Find where the given text appears and provide that cell's center as [x, y] coordinate. 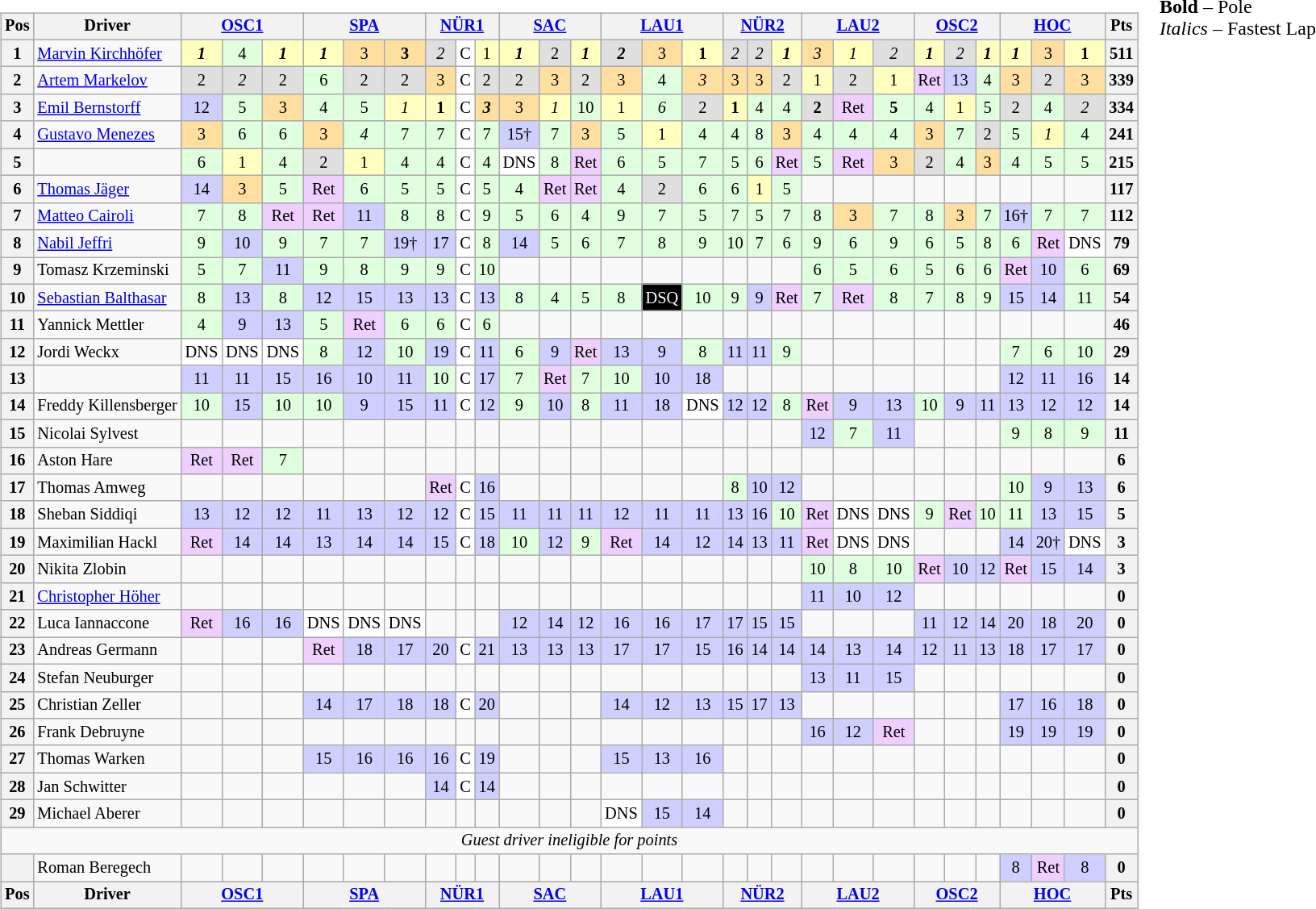
Marvin Kirchhöfer [106, 53]
Matteo Cairoli [106, 216]
46 [1122, 325]
334 [1122, 108]
Luca Iannaccone [106, 623]
Nikita Zlobin [106, 569]
Thomas Jäger [106, 190]
79 [1122, 244]
24 [17, 678]
54 [1122, 298]
27 [17, 759]
Christopher Höher [106, 596]
241 [1122, 135]
Artem Markelov [106, 81]
19† [405, 244]
Stefan Neuburger [106, 678]
Tomasz Krzeminski [106, 271]
Yannick Mettler [106, 325]
Roman Beregech [106, 868]
Christian Zeller [106, 705]
Thomas Amweg [106, 488]
Freddy Killensberger [106, 407]
Emil Bernstorff [106, 108]
Jan Schwitter [106, 786]
Michael Aberer [106, 814]
511 [1122, 53]
Jordi Weckx [106, 352]
Maximilian Hackl [106, 542]
69 [1122, 271]
Andreas Germann [106, 651]
339 [1122, 81]
Guest driver ineligible for points [569, 840]
15† [519, 135]
25 [17, 705]
Aston Hare [106, 461]
Nabil Jeffri [106, 244]
22 [17, 623]
215 [1122, 162]
117 [1122, 190]
23 [17, 651]
28 [17, 786]
DSQ [662, 298]
Thomas Warken [106, 759]
Sheban Siddiqi [106, 515]
16† [1016, 216]
Gustavo Menezes [106, 135]
Nicolai Sylvest [106, 433]
Sebastian Balthasar [106, 298]
20† [1048, 542]
112 [1122, 216]
Frank Debruyne [106, 732]
26 [17, 732]
